Identify which cell holds the provided text, then report its (X, Y) central coordinate. 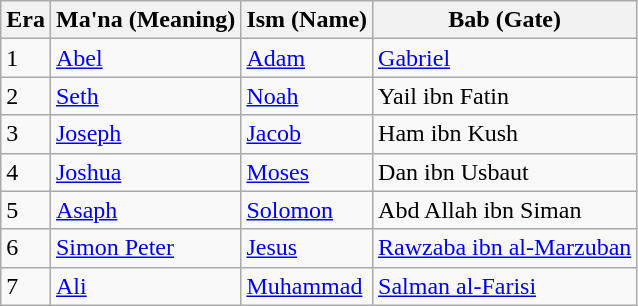
Joshua (145, 172)
Solomon (307, 210)
Adam (307, 58)
Rawzaba ibn al-Marzuban (505, 248)
6 (26, 248)
Noah (307, 96)
Ham ibn Kush (505, 134)
4 (26, 172)
Jacob (307, 134)
Simon Peter (145, 248)
2 (26, 96)
5 (26, 210)
Seth (145, 96)
Joseph (145, 134)
Moses (307, 172)
Salman al-Farisi (505, 286)
Gabriel (505, 58)
Jesus (307, 248)
Dan ibn Usbaut (505, 172)
Bab (Gate) (505, 20)
Muhammad (307, 286)
Ali (145, 286)
Era (26, 20)
Yail ibn Fatin (505, 96)
Asaph (145, 210)
3 (26, 134)
Ism (Name) (307, 20)
1 (26, 58)
Abel (145, 58)
Abd Allah ibn Siman (505, 210)
7 (26, 286)
Ma'na (Meaning) (145, 20)
